Extract the [x, y] coordinate from the center of the cell holding the provided text.  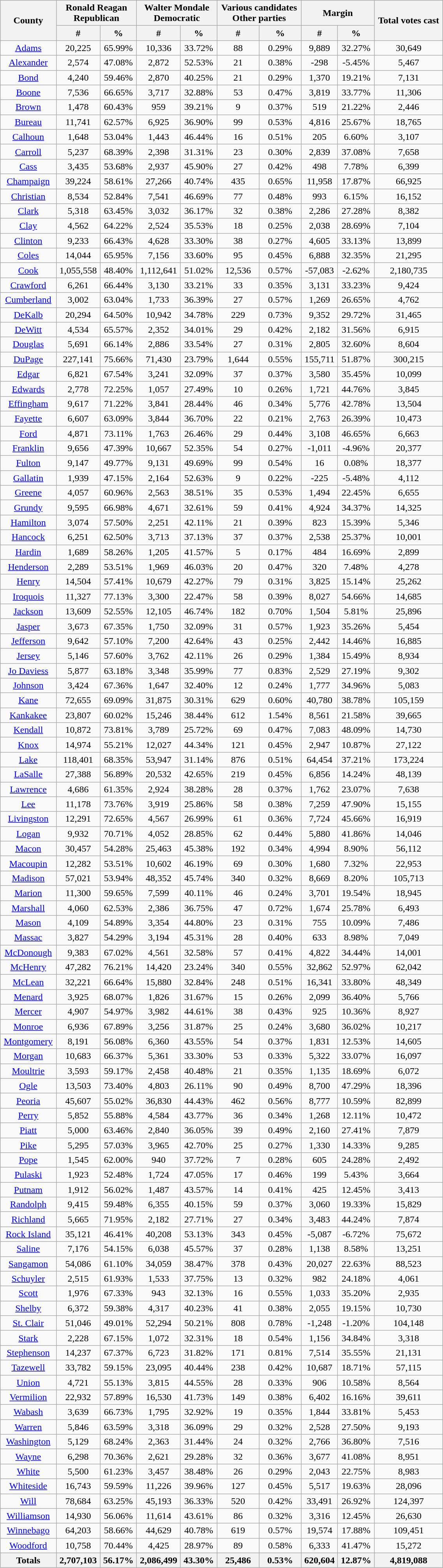
46.65% [356, 434]
43.30% [199, 1560]
12,105 [159, 611]
10,687 [319, 1367]
3,348 [159, 670]
2,180,735 [409, 270]
4,057 [78, 493]
9,415 [78, 1205]
182 [238, 611]
Piatt [28, 1130]
46.41% [118, 1234]
6,402 [319, 1397]
32.92% [199, 1412]
16,341 [319, 982]
Fayette [28, 418]
59.17% [118, 1071]
61.10% [118, 1264]
0.46% [280, 1175]
14,504 [78, 582]
4,924 [319, 508]
43.77% [199, 1115]
18,377 [409, 463]
8,951 [409, 1457]
40,208 [159, 1234]
6,372 [78, 1308]
2,872 [159, 63]
28.85% [199, 834]
32.31% [199, 1338]
Peoria [28, 1101]
425 [319, 1190]
2,766 [319, 1442]
32.58% [199, 952]
34,059 [159, 1264]
52.53% [199, 63]
61.23% [118, 1471]
34.37% [356, 508]
2,363 [159, 1442]
16,919 [409, 819]
62,042 [409, 967]
0.08% [356, 463]
1,826 [159, 997]
Perry [28, 1115]
16.16% [356, 1397]
1,721 [319, 389]
Brown [28, 107]
Putnam [28, 1190]
54.89% [118, 923]
519 [319, 107]
-57,083 [319, 270]
484 [319, 552]
45.38% [199, 848]
Henry [28, 582]
22.75% [356, 1471]
33,491 [319, 1501]
34.78% [199, 315]
5,846 [78, 1427]
20,532 [159, 774]
55.21% [118, 745]
52.48% [118, 1175]
121 [238, 745]
10,217 [409, 1027]
10,667 [159, 448]
36.90% [199, 122]
4,561 [159, 952]
Effingham [28, 404]
620,604 [319, 1560]
3,677 [319, 1457]
26,630 [409, 1516]
Lawrence [28, 789]
35.99% [199, 670]
50.21% [199, 1323]
Washington [28, 1442]
17 [238, 1175]
127 [238, 1486]
0.78% [280, 1323]
9,889 [319, 48]
33.13% [356, 241]
3,256 [159, 1027]
5,083 [409, 686]
Jersey [28, 656]
3,762 [159, 656]
2,924 [159, 789]
2,947 [319, 745]
Warren [28, 1427]
51,046 [78, 1323]
10.36% [356, 1012]
16,152 [409, 196]
Cass [28, 166]
8,382 [409, 211]
Johnson [28, 686]
61 [238, 819]
1,750 [159, 626]
343 [238, 1234]
Pike [28, 1145]
3,130 [159, 285]
66.44% [118, 285]
64,454 [319, 760]
55.13% [118, 1383]
7,083 [319, 730]
3,413 [409, 1190]
7.78% [356, 166]
22.47% [199, 596]
Edgar [28, 374]
14.46% [356, 641]
1,384 [319, 656]
22,953 [409, 863]
1,370 [319, 78]
0.48% [280, 196]
37.08% [356, 152]
1,545 [78, 1160]
88 [238, 48]
10,758 [78, 1545]
2,086,499 [159, 1560]
7,200 [159, 641]
43.57% [199, 1190]
Tazewell [28, 1367]
3,241 [159, 374]
7,879 [409, 1130]
1.54% [280, 715]
34.84% [356, 1338]
3,717 [159, 92]
4,762 [409, 300]
47 [238, 908]
-6.72% [356, 1234]
1,487 [159, 1190]
57.50% [118, 522]
Wabash [28, 1412]
Monroe [28, 1027]
Carroll [28, 152]
32.35% [356, 256]
52.97% [356, 967]
73.11% [118, 434]
32,862 [319, 967]
8,669 [319, 878]
56.08% [118, 1041]
63.09% [118, 418]
118,401 [78, 760]
-1.20% [356, 1323]
4,907 [78, 1012]
15 [238, 997]
20 [238, 567]
5,454 [409, 626]
6,821 [78, 374]
2,899 [409, 552]
36.09% [199, 1427]
Bureau [28, 122]
32.61% [199, 508]
9,424 [409, 285]
County [28, 20]
16,530 [159, 1397]
67.02% [118, 952]
42.70% [199, 1145]
9,193 [409, 1427]
8,927 [409, 1012]
Kankakee [28, 715]
43.61% [199, 1516]
58.26% [118, 552]
46.03% [199, 567]
2,524 [159, 226]
26.46% [199, 434]
63.18% [118, 670]
1,644 [238, 359]
14,046 [409, 834]
67.36% [118, 686]
35.53% [199, 226]
3,713 [159, 537]
45,607 [78, 1101]
1,269 [319, 300]
5,880 [319, 834]
10.87% [356, 745]
2,458 [159, 1071]
3,815 [159, 1383]
45,193 [159, 1501]
42.27% [199, 582]
943 [159, 1293]
Knox [28, 745]
47,282 [78, 967]
1,939 [78, 478]
23.07% [356, 789]
Mercer [28, 1012]
5,237 [78, 152]
49.01% [118, 1323]
5,453 [409, 1412]
31.87% [199, 1027]
14.24% [356, 774]
63.45% [118, 211]
1,689 [78, 552]
Will [28, 1501]
Pope [28, 1160]
48,349 [409, 982]
26.92% [356, 1501]
Saline [28, 1249]
1,478 [78, 107]
Logan [28, 834]
27,388 [78, 774]
3,032 [159, 211]
3,844 [159, 418]
3,107 [409, 137]
0.70% [280, 611]
48.40% [118, 270]
2,574 [78, 63]
1,674 [319, 908]
2,055 [319, 1308]
57,021 [78, 878]
6,655 [409, 493]
14,001 [409, 952]
21.58% [356, 715]
63.59% [118, 1427]
14.33% [356, 1145]
31.67% [199, 997]
52.63% [199, 478]
14,325 [409, 508]
57.03% [118, 1145]
61.35% [118, 789]
2,886 [159, 344]
1,969 [159, 567]
31.82% [199, 1353]
3,108 [319, 434]
44.80% [199, 923]
10,679 [159, 582]
20,225 [78, 48]
4,061 [409, 1279]
4,605 [319, 241]
1,055,558 [78, 270]
109,451 [409, 1531]
0.17% [280, 552]
39,224 [78, 181]
3,845 [409, 389]
2,386 [159, 908]
86 [238, 1516]
14,930 [78, 1516]
34.01% [199, 330]
Williamson [28, 1516]
71.95% [118, 1219]
53,947 [159, 760]
4,686 [78, 789]
1,762 [319, 789]
5.81% [356, 611]
10,336 [159, 48]
Moultrie [28, 1071]
7,536 [78, 92]
12 [238, 686]
25.78% [356, 908]
Ford [28, 434]
35.45% [356, 374]
Ogle [28, 1086]
16,885 [409, 641]
56,112 [409, 848]
227,141 [78, 359]
21,295 [409, 256]
2,563 [159, 493]
19.21% [356, 78]
75.66% [118, 359]
62 [238, 834]
35.55% [356, 1353]
1,763 [159, 434]
906 [319, 1383]
23.79% [199, 359]
Union [28, 1383]
8.20% [356, 878]
22.45% [356, 493]
8,534 [78, 196]
Pulaski [28, 1175]
15.14% [356, 582]
Kane [28, 700]
27.28% [356, 211]
40,780 [319, 700]
56.89% [118, 774]
10 [238, 389]
1,680 [319, 863]
925 [319, 1012]
47.08% [118, 63]
DeKalb [28, 315]
26.39% [356, 418]
32.88% [199, 92]
33.80% [356, 982]
57.89% [118, 1397]
66,925 [409, 181]
823 [319, 522]
24 [238, 1442]
5,467 [409, 63]
32,221 [78, 982]
498 [319, 166]
300,215 [409, 359]
0.83% [280, 670]
68.07% [118, 997]
54.29% [118, 938]
-5.45% [356, 63]
13,504 [409, 404]
1,647 [159, 686]
4,567 [159, 819]
52.35% [199, 448]
1,648 [78, 137]
1,072 [159, 1338]
4,052 [159, 834]
2,935 [409, 1293]
67.15% [118, 1338]
45.57% [199, 1249]
22 [238, 418]
38.44% [199, 715]
4,060 [78, 908]
Various candidatesOther parties [259, 13]
14,974 [78, 745]
Henderson [28, 567]
Margin [337, 13]
14,237 [78, 1353]
48.09% [356, 730]
3,680 [319, 1027]
60.02% [118, 715]
10.09% [356, 923]
6,355 [159, 1205]
54.97% [118, 1012]
Stark [28, 1338]
21,131 [409, 1353]
82,899 [409, 1101]
20,027 [319, 1264]
7,514 [319, 1353]
14,605 [409, 1041]
12,027 [159, 745]
7.32% [356, 863]
5,346 [409, 522]
5,361 [159, 1056]
33.81% [356, 1412]
3,701 [319, 893]
8,191 [78, 1041]
47.15% [118, 478]
32.40% [199, 686]
105,159 [409, 700]
48,352 [159, 878]
19.54% [356, 893]
41.57% [199, 552]
2,707,103 [78, 1560]
7,259 [319, 804]
69.09% [118, 700]
31.56% [356, 330]
9,932 [78, 834]
6,360 [159, 1041]
Walter MondaleDemocratic [177, 13]
Shelby [28, 1308]
25,463 [159, 848]
2,446 [409, 107]
2,286 [319, 211]
7,516 [409, 1442]
8,777 [319, 1101]
59.15% [118, 1367]
63.04% [118, 300]
64.50% [118, 315]
6,072 [409, 1071]
462 [238, 1101]
Crawford [28, 285]
Clark [28, 211]
219 [238, 774]
15.49% [356, 656]
4,721 [78, 1383]
5,852 [78, 1115]
959 [159, 107]
Sangamon [28, 1264]
1,724 [159, 1175]
Christian [28, 196]
3,074 [78, 522]
Menard [28, 997]
49.69% [199, 463]
28,096 [409, 1486]
77.13% [118, 596]
4,562 [78, 226]
Franklin [28, 448]
2,289 [78, 567]
171 [238, 1353]
27.41% [356, 1130]
65.57% [118, 330]
Fulton [28, 463]
33.54% [199, 344]
1,777 [319, 686]
2,805 [319, 344]
33.60% [199, 256]
54.66% [356, 596]
Jefferson [28, 641]
2,352 [159, 330]
7,486 [409, 923]
5,129 [78, 1442]
41.86% [356, 834]
25,262 [409, 582]
10.59% [356, 1101]
Livingston [28, 819]
53.68% [118, 166]
9,147 [78, 463]
68.39% [118, 152]
44.34% [199, 745]
2,840 [159, 1130]
28.44% [199, 404]
18.71% [356, 1367]
4,278 [409, 567]
2,538 [319, 537]
Woodford [28, 1545]
41.47% [356, 1545]
42.64% [199, 641]
0.81% [280, 1353]
58.66% [118, 1531]
5,322 [319, 1056]
38.48% [199, 1471]
12.53% [356, 1041]
45.90% [199, 166]
3,593 [78, 1071]
Hamilton [28, 522]
4,317 [159, 1308]
Hancock [28, 537]
9,233 [78, 241]
605 [319, 1160]
68.24% [118, 1442]
13,503 [78, 1086]
55.02% [118, 1101]
Edwards [28, 389]
20,377 [409, 448]
Hardin [28, 552]
38.78% [356, 700]
53.04% [118, 137]
37.72% [199, 1160]
7 [238, 1160]
21.22% [356, 107]
73.81% [118, 730]
18,765 [409, 122]
46.74% [199, 611]
7,724 [319, 819]
40.74% [199, 181]
Adams [28, 48]
6,915 [409, 330]
19.63% [356, 1486]
88,523 [409, 1264]
Montgomery [28, 1041]
41.08% [356, 1457]
56.06% [118, 1516]
57 [238, 952]
2,839 [319, 152]
1,844 [319, 1412]
66.73% [118, 1412]
12,536 [238, 270]
10.58% [356, 1383]
66.43% [118, 241]
Scott [28, 1293]
27.50% [356, 1427]
Gallatin [28, 478]
11,958 [319, 181]
33.72% [199, 48]
46.19% [199, 863]
3,841 [159, 404]
13,609 [78, 611]
0.73% [280, 315]
LaSalle [28, 774]
15,246 [159, 715]
19 [238, 1412]
3,580 [319, 374]
192 [238, 848]
18.69% [356, 1071]
5,766 [409, 997]
62.57% [118, 122]
11,300 [78, 893]
31,465 [409, 315]
45.74% [199, 878]
22.63% [356, 1264]
3,664 [409, 1175]
Coles [28, 256]
36 [238, 1115]
6,333 [319, 1545]
Marshall [28, 908]
Madison [28, 878]
27.71% [199, 1219]
4,109 [78, 923]
47.90% [356, 804]
40.11% [199, 893]
3,925 [78, 997]
11,226 [159, 1486]
612 [238, 715]
105,713 [409, 878]
3,789 [159, 730]
3,483 [319, 1219]
35.20% [356, 1293]
155,711 [319, 359]
60.43% [118, 107]
35 [238, 493]
59.59% [118, 1486]
65.99% [118, 48]
53.94% [118, 878]
-1,011 [319, 448]
DeWitt [28, 330]
13,251 [409, 1249]
49.77% [118, 463]
6,663 [409, 434]
24.18% [356, 1279]
104,148 [409, 1323]
2,870 [159, 78]
19.15% [356, 1308]
9,656 [78, 448]
36,830 [159, 1101]
40.25% [199, 78]
Douglas [28, 344]
1,138 [319, 1249]
Totals [28, 1560]
633 [319, 938]
2,442 [319, 641]
31.44% [199, 1442]
6.60% [356, 137]
2,038 [319, 226]
Mason [28, 923]
Macoupin [28, 863]
48,139 [409, 774]
27,122 [409, 745]
45.66% [356, 819]
58.61% [118, 181]
76.21% [118, 967]
8,700 [319, 1086]
33 [238, 285]
32.13% [199, 1293]
6,251 [78, 537]
25,486 [238, 1560]
59.46% [118, 78]
DuPage [28, 359]
47.29% [356, 1086]
71,430 [159, 359]
37.21% [356, 760]
7,176 [78, 1249]
30,457 [78, 848]
1,733 [159, 300]
1,443 [159, 137]
44.55% [199, 1383]
42.78% [356, 404]
4,803 [159, 1086]
59.38% [118, 1308]
Bond [28, 78]
4,671 [159, 508]
876 [238, 760]
29.72% [356, 315]
1,057 [159, 389]
3,673 [78, 626]
1,976 [78, 1293]
2,763 [319, 418]
40.15% [199, 1205]
9,352 [319, 315]
5.43% [356, 1175]
38.51% [199, 493]
36.40% [356, 997]
4,425 [159, 1545]
25.86% [199, 804]
1,033 [319, 1293]
27.19% [356, 670]
4,534 [78, 330]
1,795 [159, 1412]
982 [319, 1279]
54.28% [118, 848]
14 [238, 1190]
40.78% [199, 1531]
66.37% [118, 1056]
7,104 [409, 226]
2,492 [409, 1160]
7,541 [159, 196]
Lee [28, 804]
435 [238, 181]
38.28% [199, 789]
51.02% [199, 270]
6,925 [159, 122]
38.47% [199, 1264]
19,574 [319, 1531]
378 [238, 1264]
67.54% [118, 374]
3,982 [159, 1012]
79 [238, 582]
39,611 [409, 1397]
14,685 [409, 596]
7,156 [159, 256]
62.50% [118, 537]
19.33% [356, 1205]
Stephenson [28, 1353]
2,160 [319, 1130]
3,919 [159, 804]
1,135 [319, 1071]
7,658 [409, 152]
35.26% [356, 626]
3,639 [78, 1412]
36.70% [199, 418]
33.23% [356, 285]
12.87% [356, 1560]
53.13% [199, 1234]
18,945 [409, 893]
1,112,641 [159, 270]
66.14% [118, 344]
-5,087 [319, 1234]
Cook [28, 270]
5,000 [78, 1130]
27.49% [199, 389]
20,294 [78, 315]
36.39% [199, 300]
70.36% [118, 1457]
46.44% [199, 137]
72.65% [118, 819]
26.65% [356, 300]
9,131 [159, 463]
7.48% [356, 567]
36.17% [199, 211]
520 [238, 1501]
29.28% [199, 1457]
15,880 [159, 982]
26.11% [199, 1086]
43 [238, 641]
33,782 [78, 1367]
Grundy [28, 508]
30.31% [199, 700]
8,561 [319, 715]
McHenry [28, 967]
7,874 [409, 1219]
66.65% [118, 92]
10,001 [409, 537]
3,435 [78, 166]
52,294 [159, 1323]
McLean [28, 982]
5,295 [78, 1145]
4,871 [78, 434]
205 [319, 137]
1,494 [319, 493]
9,617 [78, 404]
3,300 [159, 596]
0.22% [280, 478]
199 [319, 1175]
32.84% [199, 982]
0.60% [280, 700]
Calhoun [28, 137]
64,203 [78, 1531]
18,396 [409, 1086]
Richland [28, 1219]
-225 [319, 478]
7,599 [159, 893]
2,251 [159, 522]
25.72% [199, 730]
57.60% [118, 656]
3,965 [159, 1145]
36.02% [356, 1027]
15.39% [356, 522]
2,621 [159, 1457]
67.89% [118, 1027]
0.56% [280, 1101]
34.44% [356, 952]
32.27% [356, 48]
Iroquois [28, 596]
White [28, 1471]
4,584 [159, 1115]
-5.48% [356, 478]
15,272 [409, 1545]
320 [319, 567]
12.11% [356, 1115]
3,002 [78, 300]
629 [238, 700]
8,934 [409, 656]
8,604 [409, 344]
-1,248 [319, 1323]
Cumberland [28, 300]
72.25% [118, 389]
33.77% [356, 92]
37.75% [199, 1279]
8,564 [409, 1383]
4,240 [78, 78]
6,399 [409, 166]
Wayne [28, 1457]
25,896 [409, 611]
40.48% [199, 1071]
Macon [28, 848]
10,472 [409, 1115]
60.96% [118, 493]
7,131 [409, 78]
47.39% [118, 448]
7,638 [409, 789]
6.15% [356, 196]
Jasper [28, 626]
5,691 [78, 344]
0.65% [280, 181]
11,741 [78, 122]
16,743 [78, 1486]
28.69% [356, 226]
52.55% [118, 611]
4,822 [319, 952]
44.61% [199, 1012]
39 [238, 1130]
54.15% [118, 1249]
10,730 [409, 1308]
5,665 [78, 1219]
755 [319, 923]
30,649 [409, 48]
-4.96% [356, 448]
59.48% [118, 1205]
8.98% [356, 938]
13,899 [409, 241]
Clinton [28, 241]
36.33% [199, 1501]
0.40% [280, 938]
63.25% [118, 1501]
47.05% [199, 1175]
6,856 [319, 774]
5,318 [78, 211]
61.93% [118, 1279]
11,306 [409, 92]
41 [238, 1308]
1,912 [78, 1190]
3,354 [159, 923]
45.31% [199, 938]
6,038 [159, 1249]
5,877 [78, 670]
Jackson [28, 611]
6,723 [159, 1353]
5 [238, 552]
56.17% [118, 1560]
8.90% [356, 848]
Ronald ReaganRepublican [96, 13]
89 [238, 1545]
9,595 [78, 508]
2,528 [319, 1427]
14,044 [78, 256]
31.14% [199, 760]
73.76% [118, 804]
11,178 [78, 804]
Massac [28, 938]
149 [238, 1397]
65.95% [118, 256]
-298 [319, 63]
3,316 [319, 1516]
27,266 [159, 181]
4,819,088 [409, 1560]
9,383 [78, 952]
10,942 [159, 315]
3,424 [78, 686]
229 [238, 315]
2,398 [159, 152]
Greene [28, 493]
3,819 [319, 92]
14,420 [159, 967]
22,932 [78, 1397]
37.13% [199, 537]
8,027 [319, 596]
35,121 [78, 1234]
12,282 [78, 863]
St. Clair [28, 1323]
6,493 [409, 908]
6,888 [319, 256]
66.98% [118, 508]
3,825 [319, 582]
24.28% [356, 1160]
Champaign [28, 181]
15,829 [409, 1205]
56.02% [118, 1190]
23.24% [199, 967]
44.76% [356, 389]
1,205 [159, 552]
31.31% [199, 152]
2,937 [159, 166]
0.72% [280, 908]
14,730 [409, 730]
Morgan [28, 1056]
619 [238, 1531]
17.87% [356, 181]
68.35% [118, 760]
2,515 [78, 1279]
36.80% [356, 1442]
25.67% [356, 122]
31,875 [159, 700]
51.87% [356, 359]
McDonough [28, 952]
8.58% [356, 1249]
72,655 [78, 700]
71.22% [118, 404]
44,629 [159, 1531]
Marion [28, 893]
9,302 [409, 670]
42.65% [199, 774]
1,156 [319, 1338]
9,285 [409, 1145]
5,776 [319, 404]
8,983 [409, 1471]
10,099 [409, 374]
10,683 [78, 1056]
39,665 [409, 715]
Boone [28, 92]
4,816 [319, 122]
54,086 [78, 1264]
95 [238, 256]
3,457 [159, 1471]
40.44% [199, 1367]
4,628 [159, 241]
40.23% [199, 1308]
Randolph [28, 1205]
16.69% [356, 552]
124,397 [409, 1501]
70.71% [118, 834]
31 [238, 626]
16,097 [409, 1056]
5,146 [78, 656]
7,049 [409, 938]
Whiteside [28, 1486]
1,831 [319, 1041]
5,500 [78, 1471]
67.33% [118, 1293]
12,291 [78, 819]
23,095 [159, 1367]
36.05% [199, 1130]
10,473 [409, 418]
248 [238, 982]
57.41% [118, 582]
1,533 [159, 1279]
Rock Island [28, 1234]
10,872 [78, 730]
Winnebago [28, 1531]
2,778 [78, 389]
0.21% [280, 418]
90 [238, 1086]
36.75% [199, 908]
75,672 [409, 1234]
26.99% [199, 819]
62.00% [118, 1160]
808 [238, 1323]
3,827 [78, 938]
940 [159, 1160]
63.46% [118, 1130]
55.88% [118, 1115]
66.64% [118, 982]
44.43% [199, 1101]
34.96% [356, 686]
9,642 [78, 641]
25.37% [356, 537]
43.55% [199, 1041]
62.53% [118, 908]
Kendall [28, 730]
10,602 [159, 863]
3,194 [159, 938]
67.35% [118, 626]
44.24% [356, 1219]
57,115 [409, 1367]
73.40% [118, 1086]
6,298 [78, 1457]
78,684 [78, 1501]
0.58% [280, 1545]
57.10% [118, 641]
Clay [28, 226]
2,164 [159, 478]
5,517 [319, 1486]
2,228 [78, 1338]
Vermilion [28, 1397]
2,099 [319, 997]
6,936 [78, 1027]
4,994 [319, 848]
33.07% [356, 1056]
173,224 [409, 760]
Schuyler [28, 1279]
3,131 [319, 285]
46.69% [199, 196]
33.21% [199, 285]
3,060 [319, 1205]
28.97% [199, 1545]
15,155 [409, 804]
1,504 [319, 611]
6,607 [78, 418]
70.44% [118, 1545]
39.96% [199, 1486]
64.22% [118, 226]
17.88% [356, 1531]
Jo Daviess [28, 670]
13 [238, 1279]
23,807 [78, 715]
39.21% [199, 107]
993 [319, 196]
11,614 [159, 1516]
59.65% [118, 893]
11,327 [78, 596]
2,529 [319, 670]
-2.62% [356, 270]
Total votes cast [409, 20]
6,261 [78, 285]
41.73% [199, 1397]
52.84% [118, 196]
32.60% [356, 344]
Lake [28, 760]
Alexander [28, 63]
2,043 [319, 1471]
1,268 [319, 1115]
238 [238, 1367]
4,112 [409, 478]
1,330 [319, 1145]
67.37% [118, 1353]
